Determine the [X, Y] coordinate at the center of the cell enclosing the given text.  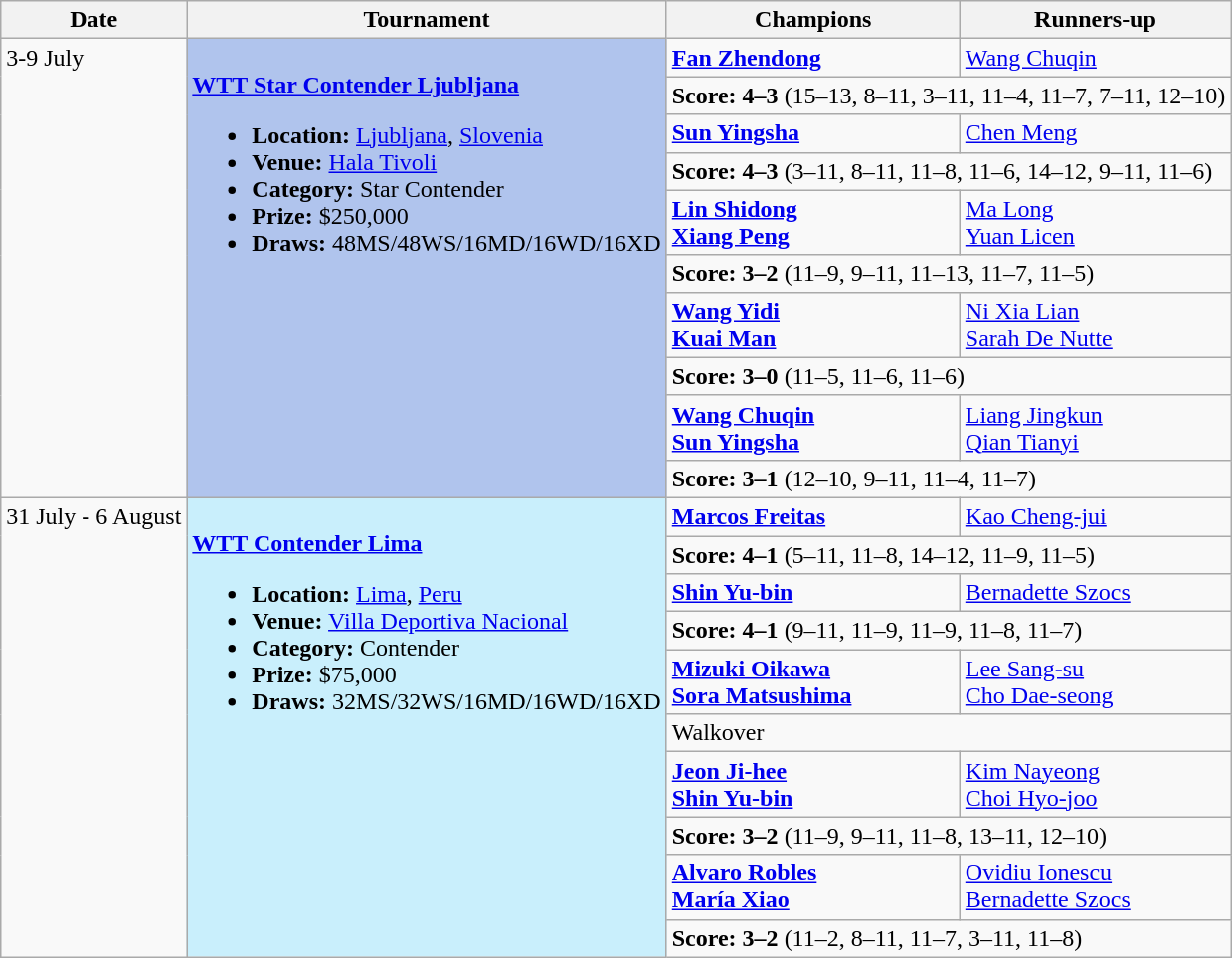
Chen Meng [1095, 133]
Ma Long Yuan Licen [1095, 223]
Bernadette Szocs [1095, 593]
Wang Chuqin Sun Yingsha [813, 428]
Mizuki Oikawa Sora Matsushima [813, 682]
Lee Sang-su Cho Dae-seong [1095, 682]
Score: 4–3 (3–11, 8–11, 11–8, 11–6, 14–12, 9–11, 11–6) [949, 171]
Score: 4–1 (9–11, 11–9, 11–9, 11–8, 11–7) [949, 631]
Kim Nayeong Choi Hyo-joo [1095, 784]
Ni Xia Lian Sarah De Nutte [1095, 324]
Sun Yingsha [813, 133]
Score: 3–2 (11–9, 9–11, 11–13, 11–7, 11–5) [949, 274]
Wang Yidi Kuai Man [813, 324]
Champions [813, 20]
Score: 3–0 (11–5, 11–6, 11–6) [949, 376]
Score: 4–3 (15–13, 8–11, 3–11, 11–4, 11–7, 7–11, 12–10) [949, 96]
Fan Zhendong [813, 58]
Score: 3–2 (11–9, 9–11, 11–8, 13–11, 12–10) [949, 836]
Liang Jingkun Qian Tianyi [1095, 428]
Lin Shidong Xiang Peng [813, 223]
Walkover [949, 733]
31 July - 6 August [93, 727]
Jeon Ji-hee Shin Yu-bin [813, 784]
Shin Yu-bin [813, 593]
Runners-up [1095, 20]
Tournament [427, 20]
Alvaro Robles María Xiao [813, 887]
WTT Contender LimaLocation: Lima, PeruVenue: Villa Deportiva NacionalCategory: ContenderPrize: $75,000Draws: 32MS/32WS/16MD/16WD/16XD [427, 727]
Score: 4–1 (5–11, 11–8, 14–12, 11–9, 11–5) [949, 554]
Marcos Freitas [813, 516]
WTT Star Contender LjubljanaLocation: Ljubljana, SloveniaVenue: Hala TivoliCategory: Star ContenderPrize: $250,000Draws: 48MS/48WS/16MD/16WD/16XD [427, 269]
Date [93, 20]
Wang Chuqin [1095, 58]
Score: 3–1 (12–10, 9–11, 11–4, 11–7) [949, 479]
Kao Cheng-jui [1095, 516]
Ovidiu Ionescu Bernadette Szocs [1095, 887]
Score: 3–2 (11–2, 8–11, 11–7, 3–11, 11–8) [949, 938]
3-9 July [93, 269]
